Capture the cell that displays the provided text and extract its [X, Y] central coordinate. 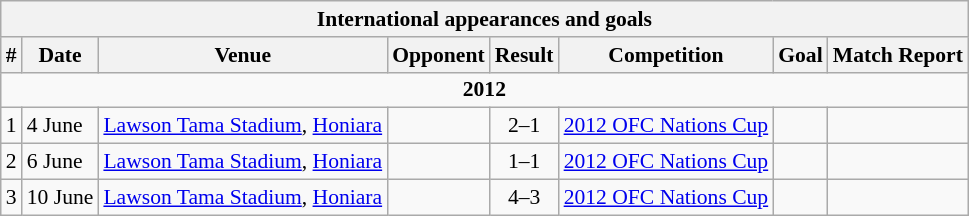
Match Report [898, 55]
International appearances and goals [484, 19]
# [12, 55]
1–1 [524, 162]
2–1 [524, 126]
4–3 [524, 197]
Result [524, 55]
4 June [60, 126]
1 [12, 126]
6 June [60, 162]
Opponent [438, 55]
10 June [60, 197]
2 [12, 162]
2012 [484, 90]
Goal [800, 55]
3 [12, 197]
Date [60, 55]
Competition [666, 55]
Venue [242, 55]
